Find where the given text appears and provide that cell's center as [x, y] coordinate. 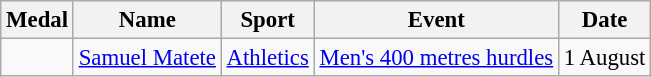
Medal [38, 20]
Samuel Matete [147, 58]
Date [604, 20]
Athletics [268, 58]
Event [436, 20]
Men's 400 metres hurdles [436, 58]
Name [147, 20]
1 August [604, 58]
Sport [268, 20]
